Extract the (X, Y) coordinate from the center of the cell holding the provided text.  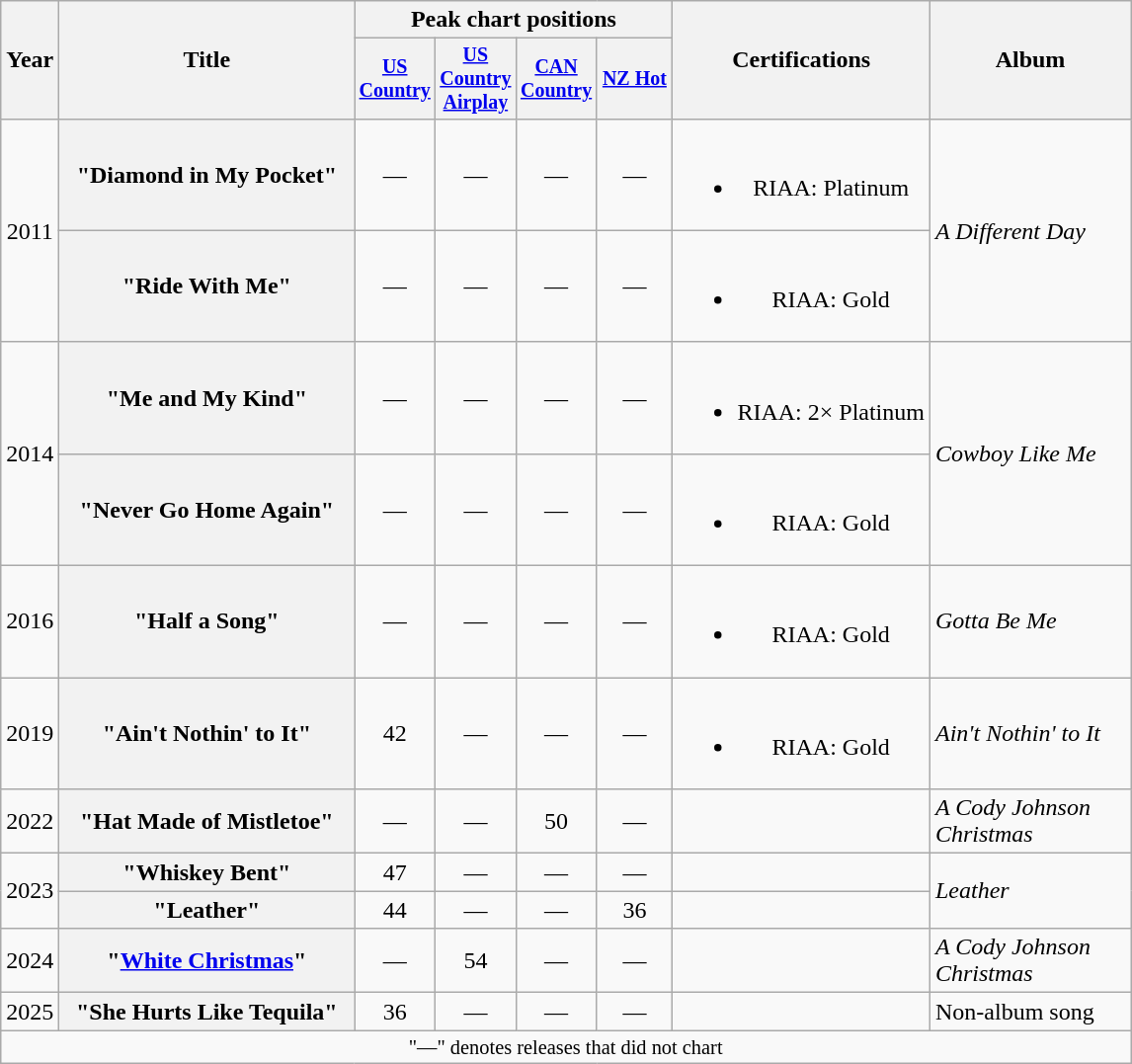
"Ride With Me" (207, 286)
44 (395, 910)
Leather (1029, 891)
2011 (30, 230)
"White Christmas" (207, 960)
2025 (30, 1012)
54 (476, 960)
Certifications (802, 60)
"Leather" (207, 910)
2016 (30, 622)
2014 (30, 453)
Peak chart positions (514, 20)
47 (395, 872)
Year (30, 60)
RIAA: 2× Platinum (802, 397)
NZ Hot (634, 79)
2022 (30, 822)
"Whiskey Bent" (207, 872)
US Country (395, 79)
Cowboy Like Me (1029, 453)
RIAA: Platinum (802, 174)
"Half a Song" (207, 622)
2024 (30, 960)
Album (1029, 60)
A Different Day (1029, 230)
"Hat Made of Mistletoe" (207, 822)
Non-album song (1029, 1012)
Title (207, 60)
Ain't Nothin' to It (1029, 733)
"—" denotes releases that did not chart (566, 1047)
"Diamond in My Pocket" (207, 174)
"She Hurts Like Tequila" (207, 1012)
"Ain't Nothin' to It" (207, 733)
2023 (30, 891)
42 (395, 733)
Gotta Be Me (1029, 622)
CAN Country (556, 79)
US Country Airplay (476, 79)
50 (556, 822)
"Never Go Home Again" (207, 510)
2019 (30, 733)
"Me and My Kind" (207, 397)
